Scan for the cell matching the given text and deliver its [x, y] coordinate at center. 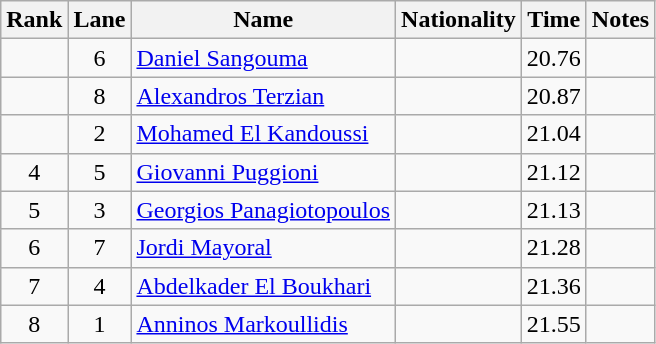
20.76 [554, 58]
21.04 [554, 134]
Abdelkader El Boukhari [264, 286]
2 [100, 134]
1 [100, 324]
21.36 [554, 286]
21.13 [554, 210]
Lane [100, 20]
21.55 [554, 324]
Mohamed El Kandoussi [264, 134]
Alexandros Terzian [264, 96]
Daniel Sangouma [264, 58]
Giovanni Puggioni [264, 172]
21.28 [554, 248]
Georgios Panagiotopoulos [264, 210]
20.87 [554, 96]
Name [264, 20]
21.12 [554, 172]
Notes [620, 20]
Rank [34, 20]
Nationality [459, 20]
3 [100, 210]
Jordi Mayoral [264, 248]
Time [554, 20]
Anninos Markoullidis [264, 324]
